From the cell containing the given text, extract its center point as (X, Y) coordinate. 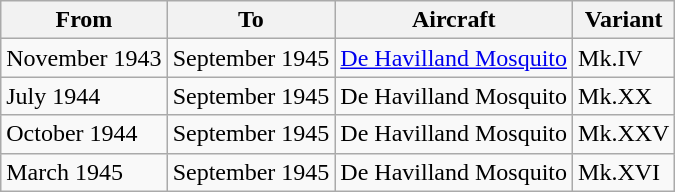
July 1944 (84, 96)
Mk.XVI (624, 172)
November 1943 (84, 58)
Mk.XXV (624, 134)
March 1945 (84, 172)
To (251, 20)
Variant (624, 20)
Mk.XX (624, 96)
Aircraft (454, 20)
Mk.IV (624, 58)
October 1944 (84, 134)
From (84, 20)
